Provide the [X, Y] coordinate of the cell's center where the given text is located.  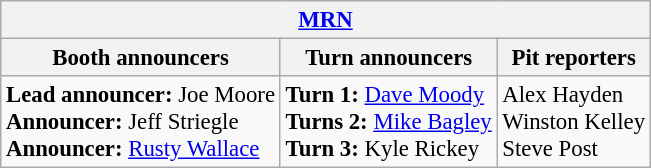
Pit reporters [574, 58]
Booth announcers [141, 58]
MRN [326, 20]
Turn announcers [388, 58]
Turn 1: Dave Moody Turns 2: Mike BagleyTurn 3: Kyle Rickey [388, 122]
Alex HaydenWinston KelleySteve Post [574, 122]
Lead announcer: Joe MooreAnnouncer: Jeff StriegleAnnouncer: Rusty Wallace [141, 122]
